Extract the [x, y] coordinate from the center of the cell holding the provided text.  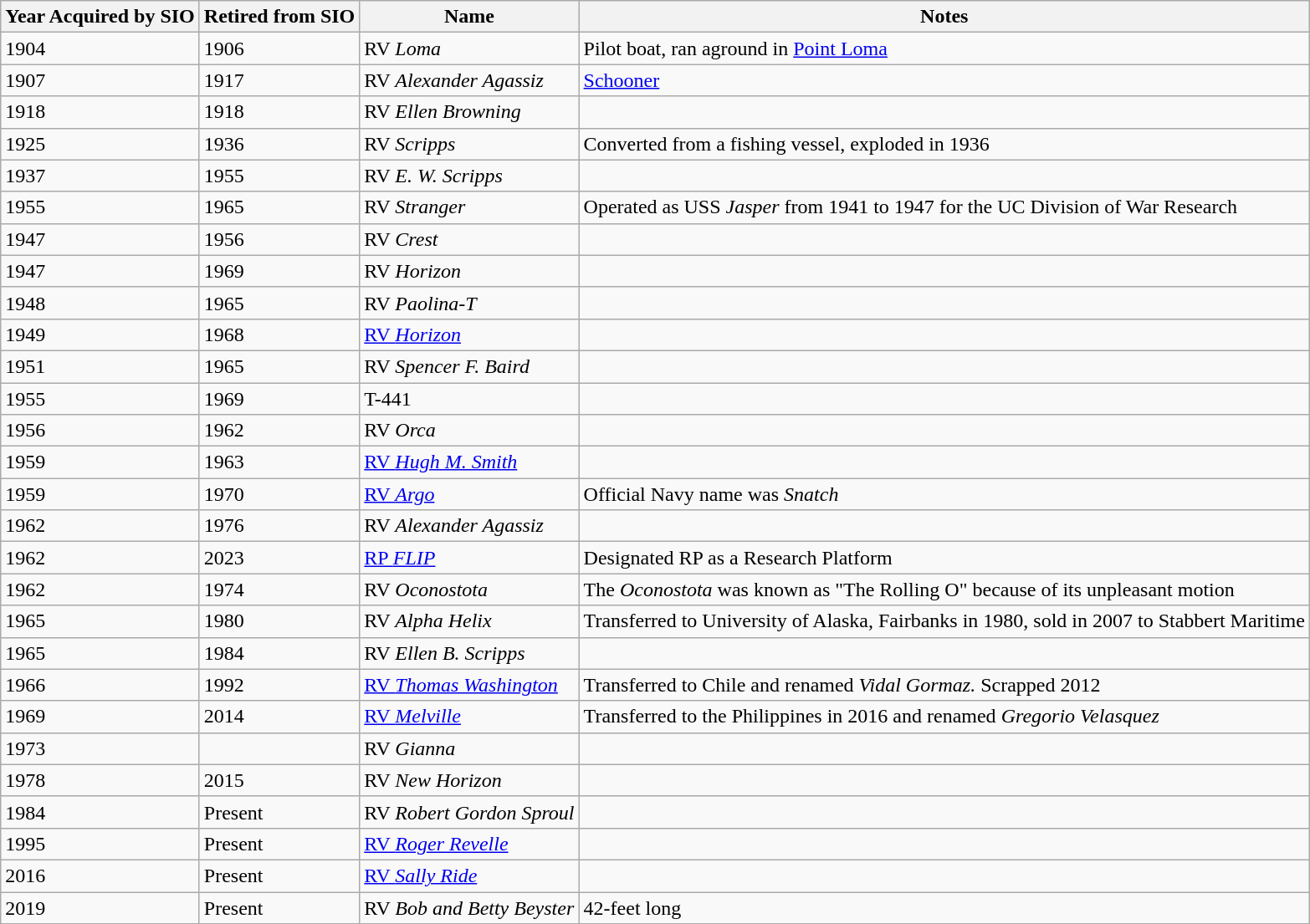
RV Ellen Browning [469, 112]
2016 [100, 876]
Designated RP as a Research Platform [944, 558]
1949 [100, 334]
1992 [279, 685]
1970 [279, 494]
2014 [279, 717]
1951 [100, 366]
Retired from SIO [279, 17]
Pilot boat, ran aground in Point Loma [944, 48]
1906 [279, 48]
RV Oconostota [469, 590]
RV Ellen B. Scripps [469, 653]
RV Crest [469, 239]
RV Stranger [469, 207]
Operated as USS Jasper from 1941 to 1947 for the UC Division of War Research [944, 207]
1904 [100, 48]
Transferred to Chile and renamed Vidal Gormaz. Scrapped 2012 [944, 685]
RV Roger Revelle [469, 844]
1948 [100, 303]
RV Thomas Washington [469, 685]
1978 [100, 780]
Name [469, 17]
RV Bob and Betty Beyster [469, 907]
2019 [100, 907]
1973 [100, 748]
Official Navy name was Snatch [944, 494]
1976 [279, 526]
RV Orca [469, 431]
1980 [279, 621]
1995 [100, 844]
RV New Horizon [469, 780]
RV Gianna [469, 748]
2023 [279, 558]
RV Melville [469, 717]
RV Hugh M. Smith [469, 462]
Year Acquired by SIO [100, 17]
RV Argo [469, 494]
T-441 [469, 399]
RV Spencer F. Baird [469, 366]
1966 [100, 685]
The Oconostota was known as "The Rolling O" because of its unpleasant motion [944, 590]
RV Loma [469, 48]
RV Scripps [469, 144]
RV Robert Gordon Sproul [469, 812]
1968 [279, 334]
1937 [100, 176]
Notes [944, 17]
1936 [279, 144]
Transferred to University of Alaska, Fairbanks in 1980, sold in 2007 to Stabbert Maritime [944, 621]
1974 [279, 590]
Converted from a fishing vessel, exploded in 1936 [944, 144]
Transferred to the Philippines in 2016 and renamed Gregorio Velasquez [944, 717]
2015 [279, 780]
RV Paolina-T [469, 303]
Schooner [944, 80]
RP FLIP [469, 558]
1917 [279, 80]
RV E. W. Scripps [469, 176]
RV Alpha Helix [469, 621]
1925 [100, 144]
1963 [279, 462]
1907 [100, 80]
RV Sally Ride [469, 876]
42-feet long [944, 907]
